Find where the given text appears and provide that cell's center as (x, y) coordinate. 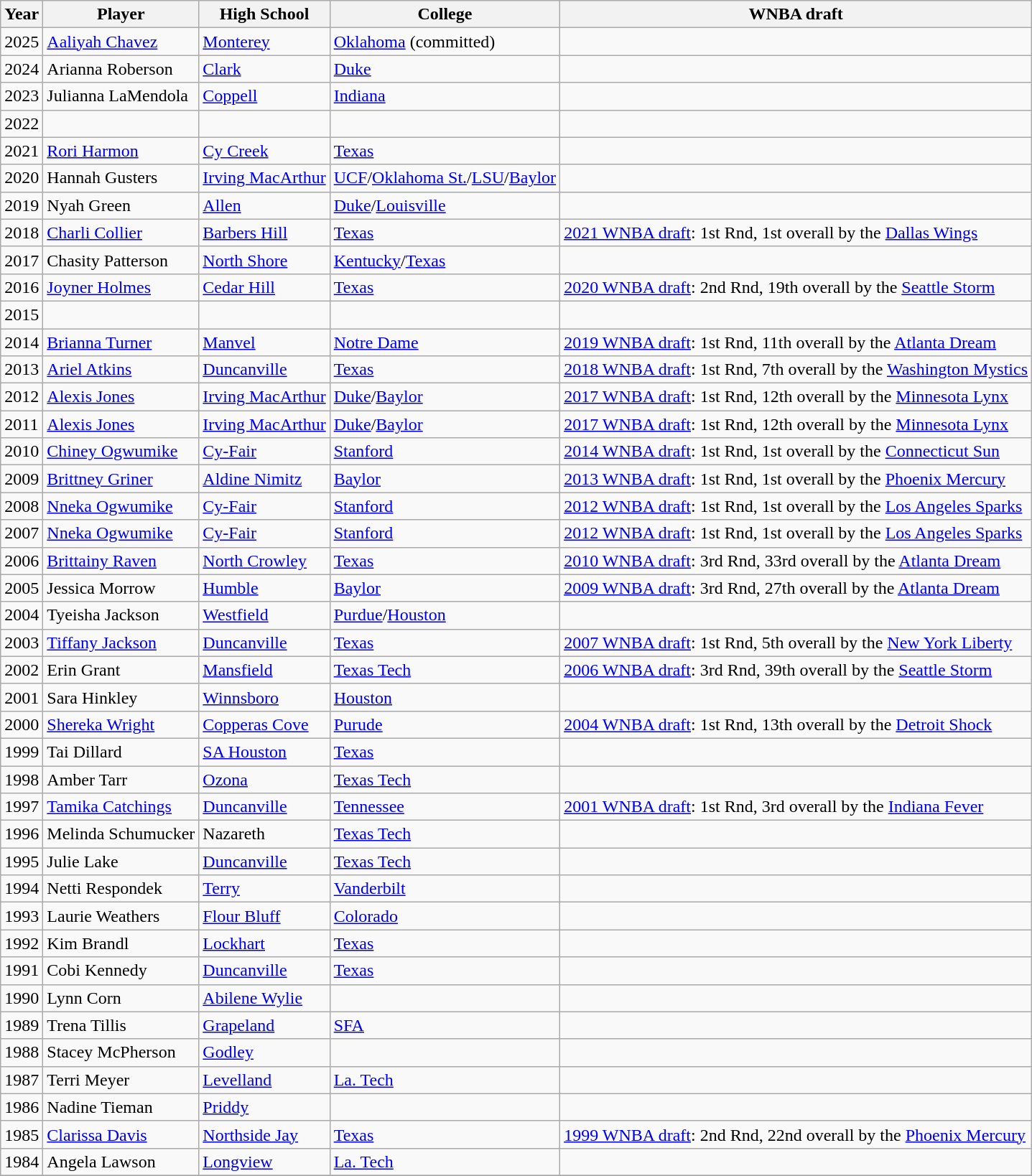
Hannah Gusters (121, 178)
Charli Collier (121, 233)
1988 (22, 1053)
Houston (445, 697)
2004 (22, 615)
Joyner Holmes (121, 287)
2022 (22, 123)
Julianna LaMendola (121, 96)
2019 WNBA draft: 1st Rnd, 11th overall by the Atlanta Dream (796, 342)
2021 WNBA draft: 1st Rnd, 1st overall by the Dallas Wings (796, 233)
1997 (22, 807)
Barbers Hill (264, 233)
Brittainy Raven (121, 561)
Kim Brandl (121, 943)
Erin Grant (121, 670)
Humble (264, 588)
Purude (445, 724)
North Crowley (264, 561)
2014 WNBA draft: 1st Rnd, 1st overall by the Connecticut Sun (796, 452)
Allen (264, 205)
Colorado (445, 916)
2002 (22, 670)
Tiffany Jackson (121, 643)
Jessica Morrow (121, 588)
1990 (22, 998)
WNBA draft (796, 14)
2020 (22, 178)
1995 (22, 862)
Amber Tarr (121, 779)
High School (264, 14)
2001 (22, 697)
Copperas Cove (264, 724)
Purdue/Houston (445, 615)
2001 WNBA draft: 1st Rnd, 3rd overall by the Indiana Fever (796, 807)
1986 (22, 1107)
Flour Bluff (264, 916)
UCF/Oklahoma St./LSU/Baylor (445, 178)
Grapeland (264, 1025)
Notre Dame (445, 342)
Melinda Schumucker (121, 834)
Nadine Tieman (121, 1107)
1994 (22, 889)
1984 (22, 1162)
Tai Dillard (121, 752)
Oklahoma (committed) (445, 42)
1999 WNBA draft: 2nd Rnd, 22nd overall by the Phoenix Mercury (796, 1134)
2012 (22, 397)
Coppell (264, 96)
2005 (22, 588)
Rori Harmon (121, 151)
Vanderbilt (445, 889)
Northside Jay (264, 1134)
North Shore (264, 260)
Clarissa Davis (121, 1134)
Clark (264, 69)
College (445, 14)
2017 (22, 260)
2018 (22, 233)
2010 (22, 452)
2024 (22, 69)
1996 (22, 834)
SA Houston (264, 752)
2025 (22, 42)
Shereka Wright (121, 724)
Lynn Corn (121, 998)
1992 (22, 943)
2007 (22, 533)
2004 WNBA draft: 1st Rnd, 13th overall by the Detroit Shock (796, 724)
2013 WNBA draft: 1st Rnd, 1st overall by the Phoenix Mercury (796, 479)
Arianna Roberson (121, 69)
1991 (22, 971)
2016 (22, 287)
Player (121, 14)
Westfield (264, 615)
Ozona (264, 779)
2008 (22, 506)
2006 WNBA draft: 3rd Rnd, 39th overall by the Seattle Storm (796, 670)
Ariel Atkins (121, 370)
Winnsboro (264, 697)
2019 (22, 205)
2020 WNBA draft: 2nd Rnd, 19th overall by the Seattle Storm (796, 287)
Aaliyah Chavez (121, 42)
Trena Tillis (121, 1025)
Aldine Nimitz (264, 479)
Julie Lake (121, 862)
Nyah Green (121, 205)
Terri Meyer (121, 1080)
Chasity Patterson (121, 260)
Tamika Catchings (121, 807)
SFA (445, 1025)
Indiana (445, 96)
Lockhart (264, 943)
Kentucky/Texas (445, 260)
Terry (264, 889)
1987 (22, 1080)
1998 (22, 779)
2014 (22, 342)
Levelland (264, 1080)
Nazareth (264, 834)
Stacey McPherson (121, 1053)
Cobi Kennedy (121, 971)
2011 (22, 424)
2009 (22, 479)
Cedar Hill (264, 287)
1999 (22, 752)
Brittney Griner (121, 479)
Longview (264, 1162)
1989 (22, 1025)
1985 (22, 1134)
Priddy (264, 1107)
Laurie Weathers (121, 916)
Tennessee (445, 807)
Duke/Louisville (445, 205)
2009 WNBA draft: 3rd Rnd, 27th overall by the Atlanta Dream (796, 588)
Year (22, 14)
2010 WNBA draft: 3rd Rnd, 33rd overall by the Atlanta Dream (796, 561)
Monterey (264, 42)
2018 WNBA draft: 1st Rnd, 7th overall by the Washington Mystics (796, 370)
Sara Hinkley (121, 697)
Chiney Ogwumike (121, 452)
Mansfield (264, 670)
2000 (22, 724)
1993 (22, 916)
Cy Creek (264, 151)
Angela Lawson (121, 1162)
2023 (22, 96)
2015 (22, 314)
Tyeisha Jackson (121, 615)
Manvel (264, 342)
Abilene Wylie (264, 998)
2007 WNBA draft: 1st Rnd, 5th overall by the New York Liberty (796, 643)
2006 (22, 561)
2013 (22, 370)
Brianna Turner (121, 342)
2003 (22, 643)
Duke (445, 69)
Netti Respondek (121, 889)
Godley (264, 1053)
2021 (22, 151)
